Pinpoint the cell where the given text exists, returning its (X, Y) midpoint coordinate. 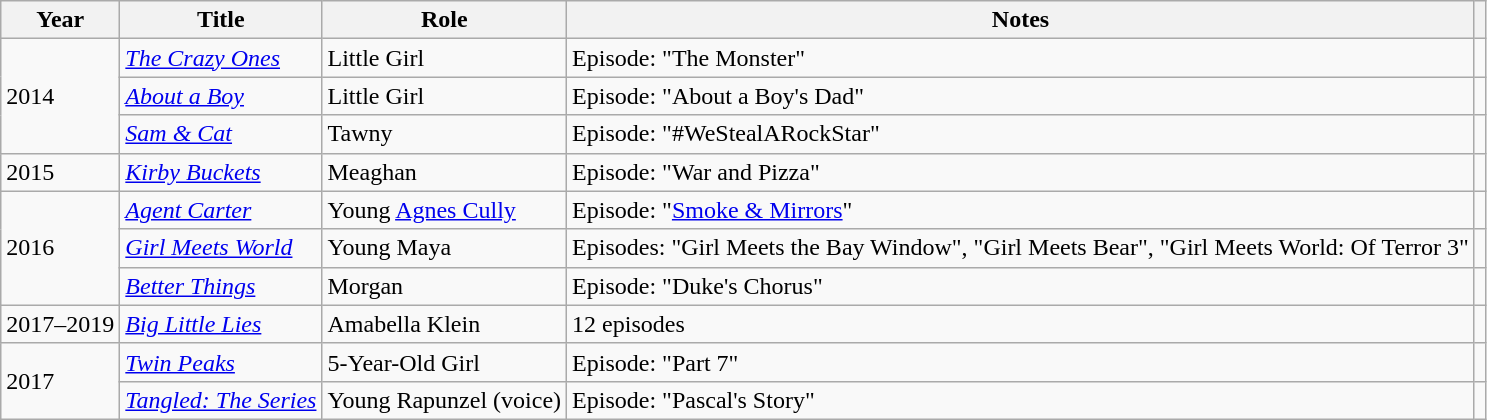
12 episodes (1021, 324)
The Crazy Ones (221, 58)
2017 (60, 381)
Episode: "#WeStealARockStar" (1021, 134)
2014 (60, 96)
About a Boy (221, 96)
2016 (60, 248)
Title (221, 20)
Better Things (221, 286)
Young Agnes Cully (444, 210)
Young Rapunzel (voice) (444, 400)
Morgan (444, 286)
Agent Carter (221, 210)
Episode: "About a Boy's Dad" (1021, 96)
Sam & Cat (221, 134)
Twin Peaks (221, 362)
Episode: "The Monster" (1021, 58)
Kirby Buckets (221, 172)
Big Little Lies (221, 324)
Tawny (444, 134)
Young Maya (444, 248)
5-Year-Old Girl (444, 362)
Episode: "Part 7" (1021, 362)
Amabella Klein (444, 324)
2017–2019 (60, 324)
Episode: "War and Pizza" (1021, 172)
Meaghan (444, 172)
Tangled: The Series (221, 400)
2015 (60, 172)
Episode: "Pascal's Story" (1021, 400)
Notes (1021, 20)
Episode: "Smoke & Mirrors" (1021, 210)
Episode: "Duke's Chorus" (1021, 286)
Role (444, 20)
Episodes: "Girl Meets the Bay Window", "Girl Meets Bear", "Girl Meets World: Of Terror 3" (1021, 248)
Girl Meets World (221, 248)
Year (60, 20)
